From the cell containing the given text, extract its center point as (x, y) coordinate. 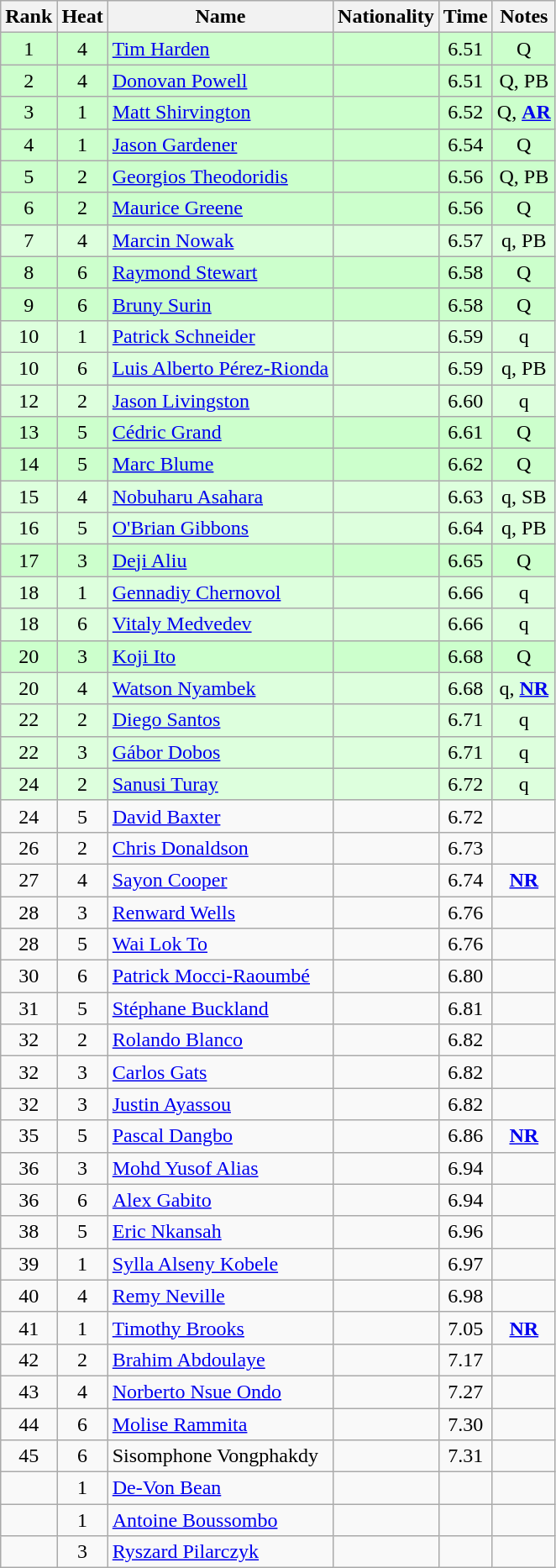
12 (29, 401)
Justin Ayassou (220, 1104)
26 (29, 848)
Jason Gardener (220, 145)
Molise Rammita (220, 1424)
Raymond Stewart (220, 272)
Sylla Alseny Kobele (220, 1264)
7.31 (465, 1456)
6.97 (465, 1264)
Norberto Nsue Ondo (220, 1392)
27 (29, 880)
6.52 (465, 113)
Patrick Schneider (220, 336)
q, NR (524, 688)
6.54 (465, 145)
40 (29, 1296)
6.96 (465, 1232)
Ryszard Pilarczyk (220, 1552)
David Baxter (220, 816)
Nobuharu Asahara (220, 497)
6.57 (465, 240)
6.64 (465, 529)
Chris Donaldson (220, 848)
6.60 (465, 401)
Alex Gabito (220, 1200)
8 (29, 272)
Sisomphone Vongphakdy (220, 1456)
Marc Blume (220, 465)
43 (29, 1392)
Bruny Surin (220, 304)
Antoine Boussombo (220, 1520)
6.80 (465, 976)
O'Brian Gibbons (220, 529)
Cédric Grand (220, 433)
Donovan Powell (220, 81)
Remy Neville (220, 1296)
31 (29, 1008)
38 (29, 1232)
15 (29, 497)
Watson Nyambek (220, 688)
Sanusi Turay (220, 784)
Notes (524, 17)
Wai Lok To (220, 944)
Brahim Abdoulaye (220, 1360)
Rank (29, 17)
7.17 (465, 1360)
42 (29, 1360)
Rolando Blanco (220, 1040)
Maurice Greene (220, 208)
7 (29, 240)
17 (29, 560)
Heat (82, 17)
6.62 (465, 465)
Matt Shirvington (220, 113)
7.27 (465, 1392)
6.63 (465, 497)
Mohd Yusof Alias (220, 1168)
Nationality (386, 17)
6.65 (465, 560)
Marcin Nowak (220, 240)
9 (29, 304)
Gábor Dobos (220, 752)
Name (220, 17)
Stéphane Buckland (220, 1008)
6.86 (465, 1136)
7.05 (465, 1328)
De-Von Bean (220, 1488)
16 (29, 529)
30 (29, 976)
41 (29, 1328)
44 (29, 1424)
Timothy Brooks (220, 1328)
Sayon Cooper (220, 880)
Luis Alberto Pérez-Rionda (220, 368)
Koji Ito (220, 656)
13 (29, 433)
Vitaly Medvedev (220, 624)
6.81 (465, 1008)
6.61 (465, 433)
45 (29, 1456)
35 (29, 1136)
7.30 (465, 1424)
Renward Wells (220, 912)
6.73 (465, 848)
Deji Aliu (220, 560)
Eric Nkansah (220, 1232)
Jason Livingston (220, 401)
Pascal Dangbo (220, 1136)
Tim Harden (220, 49)
Patrick Mocci-Raoumbé (220, 976)
39 (29, 1264)
Time (465, 17)
Q, AR (524, 113)
6.98 (465, 1296)
q, SB (524, 497)
6.74 (465, 880)
Diego Santos (220, 720)
Georgios Theodoridis (220, 176)
Gennadiy Chernovol (220, 592)
14 (29, 465)
Carlos Gats (220, 1072)
